Pinpoint the cell where the given text exists, returning its (X, Y) midpoint coordinate. 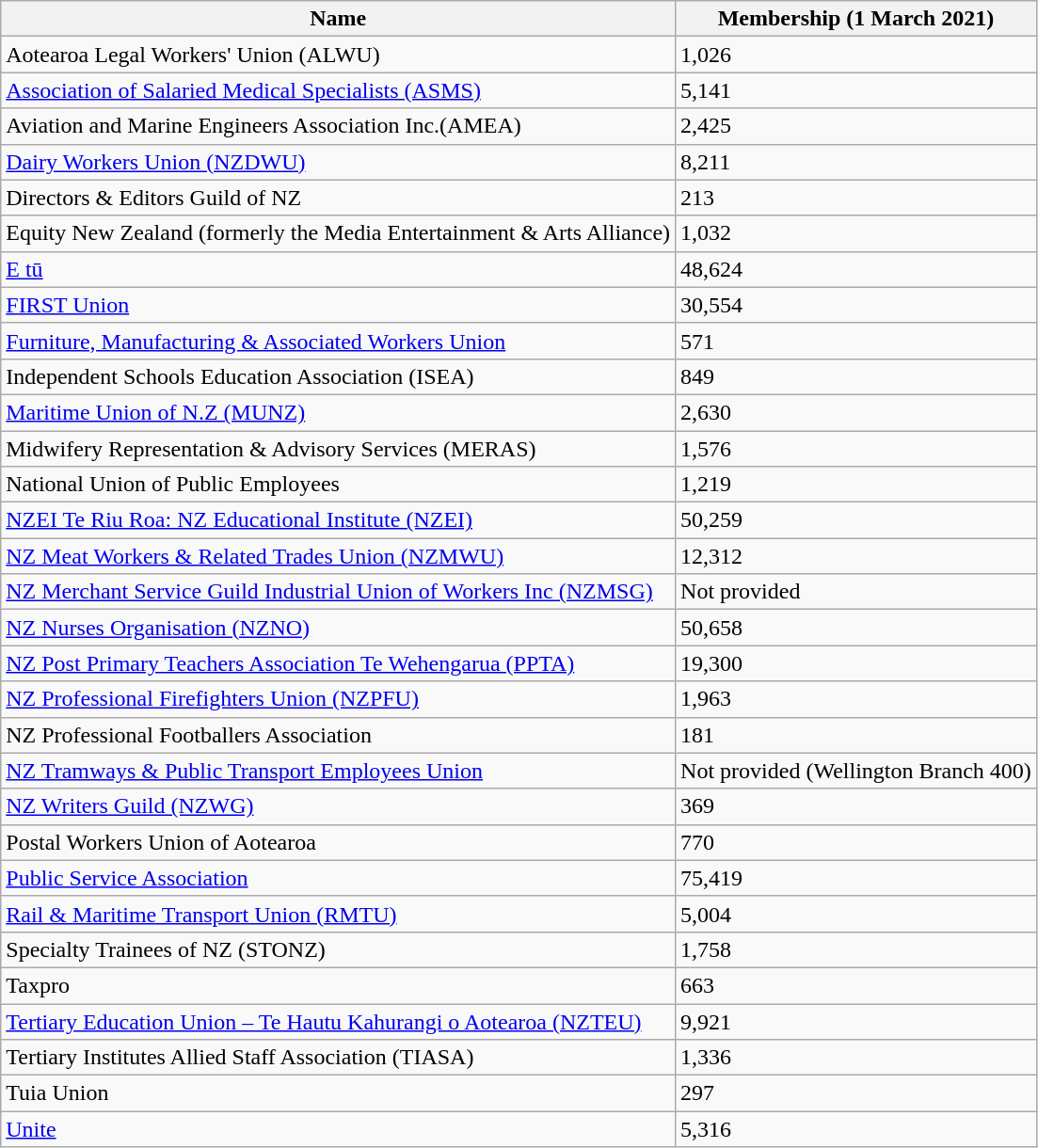
NZ Merchant Service Guild Industrial Union of Workers Inc (NZMSG) (339, 592)
5,004 (856, 914)
1,336 (856, 1058)
NZ Post Primary Teachers Association Te Wehengarua (PPTA) (339, 663)
1,576 (856, 449)
849 (856, 376)
1,026 (856, 55)
Directors & Editors Guild of NZ (339, 198)
Taxpro (339, 985)
NZEI Te Riu Roa: NZ Educational Institute (NZEI) (339, 520)
Association of Salaried Medical Specialists (ASMS) (339, 90)
Not provided (Wellington Branch 400) (856, 771)
Name (339, 19)
663 (856, 985)
5,141 (856, 90)
NZ Writers Guild (NZWG) (339, 806)
Midwifery Representation & Advisory Services (MERAS) (339, 449)
Furniture, Manufacturing & Associated Workers Union (339, 341)
FIRST Union (339, 305)
1,963 (856, 699)
50,658 (856, 628)
213 (856, 198)
Tertiary Education Union – Te Hautu Kahurangi o Aotearoa (NZTEU) (339, 1021)
1,219 (856, 485)
Independent Schools Education Association (ISEA) (339, 376)
30,554 (856, 305)
NZ Meat Workers & Related Trades Union (NZMWU) (339, 556)
Postal Workers Union of Aotearoa (339, 842)
5,316 (856, 1129)
Aviation and Marine Engineers Association Inc.(AMEA) (339, 126)
Not provided (856, 592)
NZ Tramways & Public Transport Employees Union (339, 771)
48,624 (856, 269)
Maritime Union of N.Z (MUNZ) (339, 412)
Rail & Maritime Transport Union (RMTU) (339, 914)
2,630 (856, 412)
Specialty Trainees of NZ (STONZ) (339, 949)
1,032 (856, 233)
50,259 (856, 520)
Equity New Zealand (formerly the Media Entertainment & Arts Alliance) (339, 233)
NZ Nurses Organisation (NZNO) (339, 628)
770 (856, 842)
National Union of Public Employees (339, 485)
Tuia Union (339, 1093)
12,312 (856, 556)
E tū (339, 269)
19,300 (856, 663)
181 (856, 735)
Dairy Workers Union (NZDWU) (339, 162)
Public Service Association (339, 878)
Tertiary Institutes Allied Staff Association (TIASA) (339, 1058)
Aotearoa Legal Workers' Union (ALWU) (339, 55)
9,921 (856, 1021)
Unite (339, 1129)
2,425 (856, 126)
1,758 (856, 949)
297 (856, 1093)
75,419 (856, 878)
369 (856, 806)
8,211 (856, 162)
NZ Professional Firefighters Union (NZPFU) (339, 699)
NZ Professional Footballers Association (339, 735)
Membership (1 March 2021) (856, 19)
571 (856, 341)
